Determine the (x, y) coordinate at the center of the cell enclosing the given text.  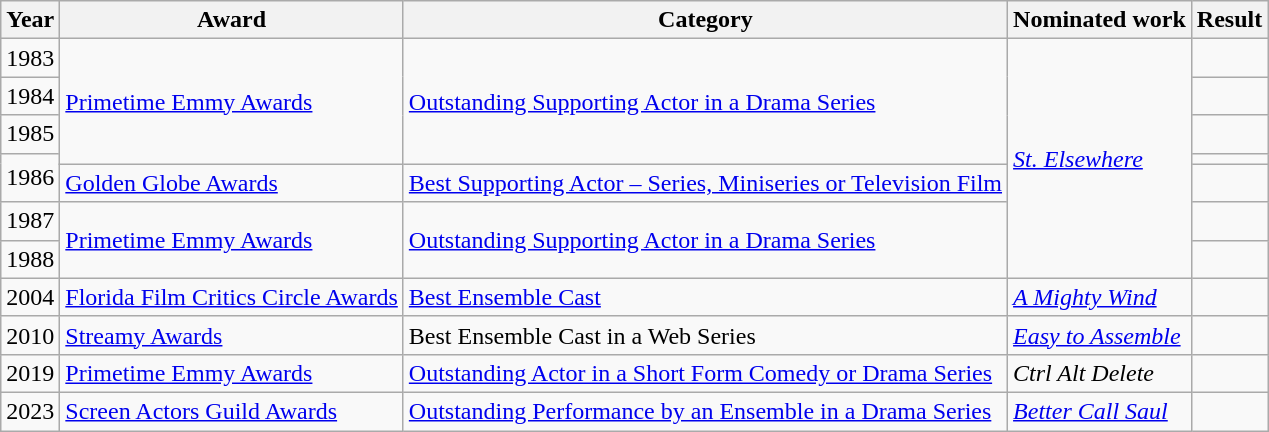
Result (1229, 20)
1983 (30, 58)
A Mighty Wind (1100, 297)
1984 (30, 96)
Streamy Awards (232, 335)
Easy to Assemble (1100, 335)
1988 (30, 259)
Florida Film Critics Circle Awards (232, 297)
Outstanding Actor in a Short Form Comedy or Drama Series (705, 373)
Ctrl Alt Delete (1100, 373)
Best Ensemble Cast in a Web Series (705, 335)
Outstanding Performance by an Ensemble in a Drama Series (705, 411)
Best Supporting Actor – Series, Miniseries or Television Film (705, 183)
1987 (30, 221)
2010 (30, 335)
Year (30, 20)
Best Ensemble Cast (705, 297)
Screen Actors Guild Awards (232, 411)
Category (705, 20)
Better Call Saul (1100, 411)
Nominated work (1100, 20)
2023 (30, 411)
St. Elsewhere (1100, 158)
1986 (30, 178)
1985 (30, 134)
Award (232, 20)
2004 (30, 297)
Golden Globe Awards (232, 183)
2019 (30, 373)
